Provide the (X, Y) coordinate of the cell's center where the given text is located.  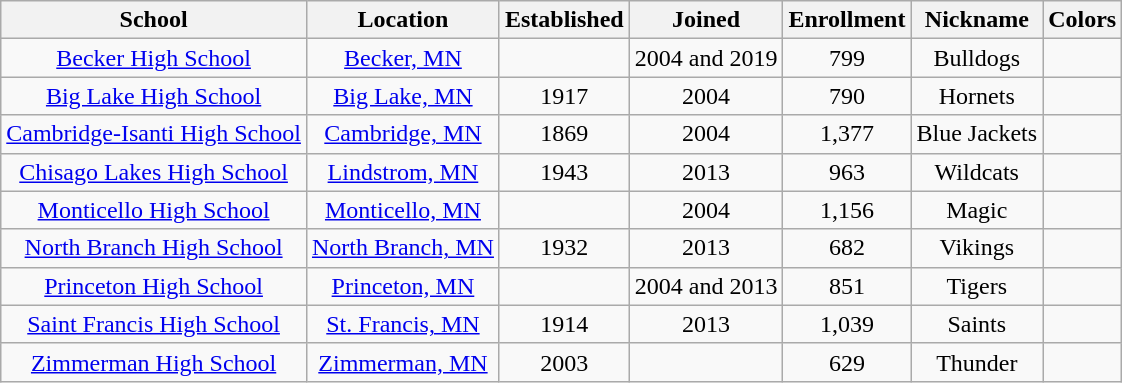
790 (847, 96)
Hornets (977, 96)
Zimmerman, MN (402, 362)
North Branch High School (154, 248)
Becker, MN (402, 58)
799 (847, 58)
Monticello High School (154, 210)
Lindstrom, MN (402, 172)
2003 (564, 362)
St. Francis, MN (402, 324)
Blue Jackets (977, 134)
Tigers (977, 286)
North Branch, MN (402, 248)
Vikings (977, 248)
629 (847, 362)
851 (847, 286)
Wildcats (977, 172)
Big Lake High School (154, 96)
Saints (977, 324)
Cambridge-Isanti High School (154, 134)
Chisago Lakes High School (154, 172)
1,156 (847, 210)
School (154, 20)
Big Lake, MN (402, 96)
963 (847, 172)
Monticello, MN (402, 210)
2004 and 2019 (706, 58)
Joined (706, 20)
2004 and 2013 (706, 286)
Location (402, 20)
1914 (564, 324)
682 (847, 248)
Enrollment (847, 20)
1,377 (847, 134)
1917 (564, 96)
Bulldogs (977, 58)
Zimmerman High School (154, 362)
Princeton, MN (402, 286)
1,039 (847, 324)
Thunder (977, 362)
Magic (977, 210)
Established (564, 20)
Becker High School (154, 58)
Nickname (977, 20)
1943 (564, 172)
1932 (564, 248)
Cambridge, MN (402, 134)
Saint Francis High School (154, 324)
Princeton High School (154, 286)
Colors (1082, 20)
1869 (564, 134)
